Return (X, Y) of the center of cell containing provided text 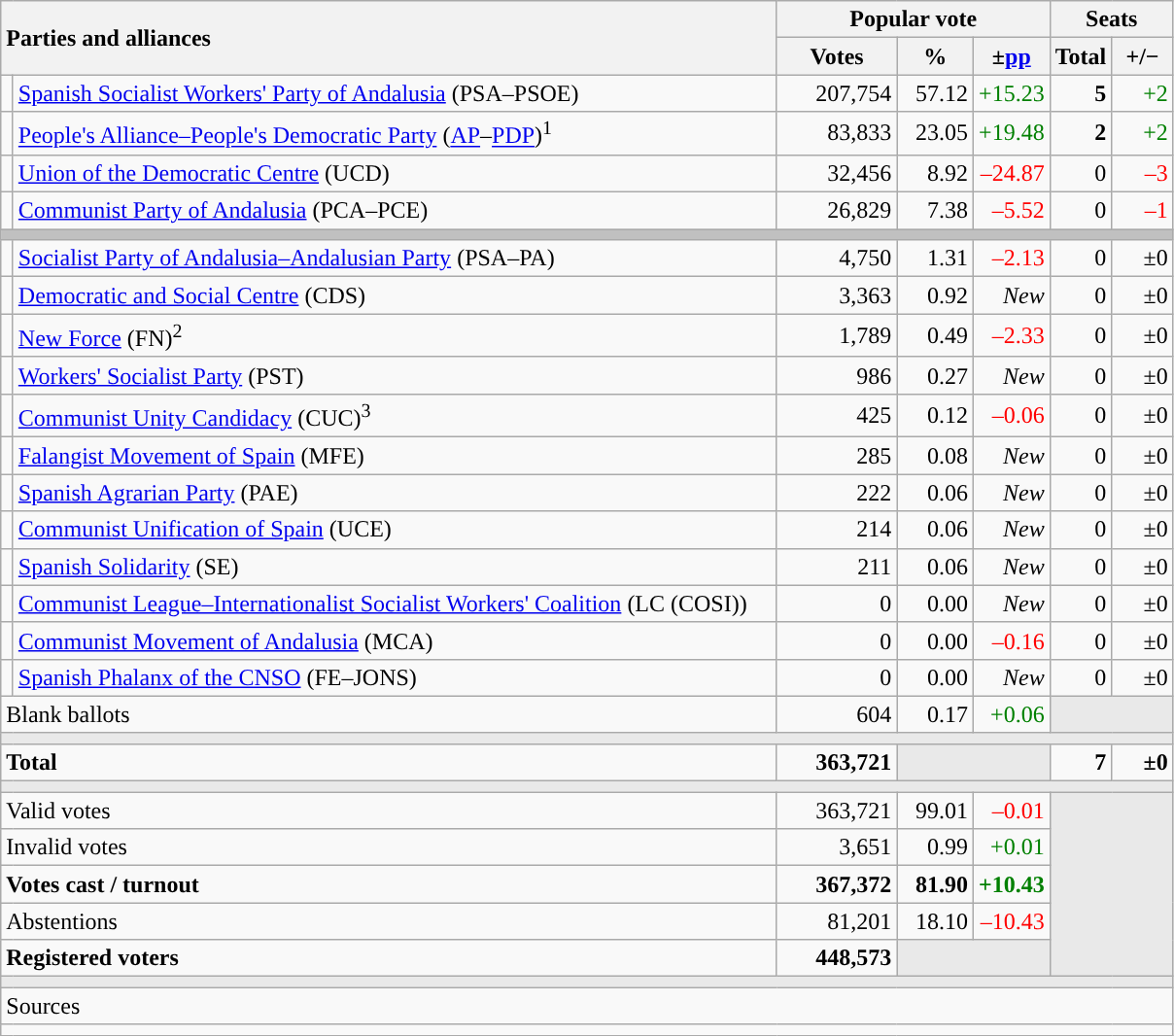
–0.01 (1011, 811)
Abstentions (389, 921)
222 (837, 493)
81,201 (837, 921)
2 (1081, 134)
Falangist Movement of Spain (MFE) (395, 456)
367,372 (837, 884)
–10.43 (1011, 921)
Spanish Agrarian Party (PAE) (395, 493)
Spanish Socialist Workers' Party of Andalusia (PSA–PSOE) (395, 93)
–2.33 (1011, 336)
604 (837, 714)
26,829 (837, 211)
32,456 (837, 173)
0.27 (935, 375)
Votes cast / turnout (389, 884)
81.90 (935, 884)
0.12 (935, 416)
Invalid votes (389, 847)
83,833 (837, 134)
–3 (1143, 173)
Parties and alliances (389, 38)
0.08 (935, 456)
+/− (1143, 56)
Communist Unity Candidacy (CUC)3 (395, 416)
Votes (837, 56)
0.92 (935, 295)
+0.06 (1011, 714)
People's Alliance–People's Democratic Party (AP–PDP)1 (395, 134)
0.17 (935, 714)
1.31 (935, 259)
Blank ballots (389, 714)
Workers' Socialist Party (PST) (395, 375)
Sources (587, 1006)
214 (837, 530)
Popular vote (914, 19)
% (935, 56)
+0.01 (1011, 847)
Democratic and Social Centre (CDS) (395, 295)
Socialist Party of Andalusia–Andalusian Party (PSA–PA) (395, 259)
Communist Movement of Andalusia (MCA) (395, 640)
99.01 (935, 811)
5 (1081, 93)
+15.23 (1011, 93)
–0.06 (1011, 416)
0.99 (935, 847)
–2.13 (1011, 259)
448,573 (837, 958)
285 (837, 456)
0.49 (935, 336)
Seats (1112, 19)
425 (837, 416)
7 (1081, 763)
+10.43 (1011, 884)
207,754 (837, 93)
Communist League–Internationalist Socialist Workers' Coalition (LC (COSI)) (395, 604)
Spanish Phalanx of the CNSO (FE–JONS) (395, 677)
4,750 (837, 259)
23.05 (935, 134)
–0.16 (1011, 640)
Spanish Solidarity (SE) (395, 567)
7.38 (935, 211)
Communist Party of Andalusia (PCA–PCE) (395, 211)
Registered voters (389, 958)
8.92 (935, 173)
–1 (1143, 211)
+19.48 (1011, 134)
1,789 (837, 336)
3,651 (837, 847)
Union of the Democratic Centre (UCD) (395, 173)
±pp (1011, 56)
Communist Unification of Spain (UCE) (395, 530)
18.10 (935, 921)
986 (837, 375)
57.12 (935, 93)
New Force (FN)2 (395, 336)
–5.52 (1011, 211)
211 (837, 567)
Valid votes (389, 811)
–24.87 (1011, 173)
3,363 (837, 295)
